Return the [X, Y] coordinate for the center point of the cell that contains the specified text.  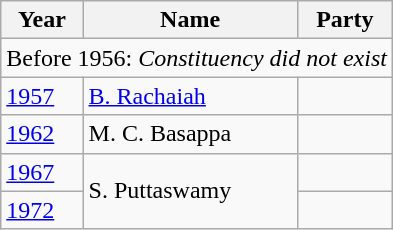
1967 [42, 172]
Year [42, 20]
Name [190, 20]
M. C. Basappa [190, 134]
B. Rachaiah [190, 96]
1962 [42, 134]
1957 [42, 96]
1972 [42, 210]
Before 1956: Constituency did not exist [197, 58]
Party [344, 20]
S. Puttaswamy [190, 191]
